For the text-containing cell, return its midpoint in (X, Y) coordinate format. 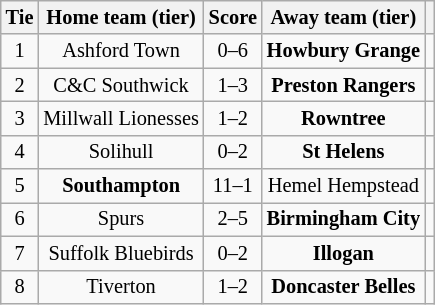
Spurs (120, 219)
Score (233, 17)
Birmingham City (344, 219)
Millwall Lionesses (120, 118)
Southampton (120, 186)
0–6 (233, 51)
5 (20, 186)
Tiverton (120, 287)
3 (20, 118)
1–3 (233, 85)
2–5 (233, 219)
Ashford Town (120, 51)
1 (20, 51)
Howbury Grange (344, 51)
Preston Rangers (344, 85)
Away team (tier) (344, 17)
4 (20, 152)
Suffolk Bluebirds (120, 253)
2 (20, 85)
Tie (20, 17)
Home team (tier) (120, 17)
6 (20, 219)
C&C Southwick (120, 85)
Solihull (120, 152)
11–1 (233, 186)
Doncaster Belles (344, 287)
8 (20, 287)
Hemel Hempstead (344, 186)
St Helens (344, 152)
Illogan (344, 253)
7 (20, 253)
Rowntree (344, 118)
